Return the [x, y] coordinate for the center point of the cell that contains the specified text.  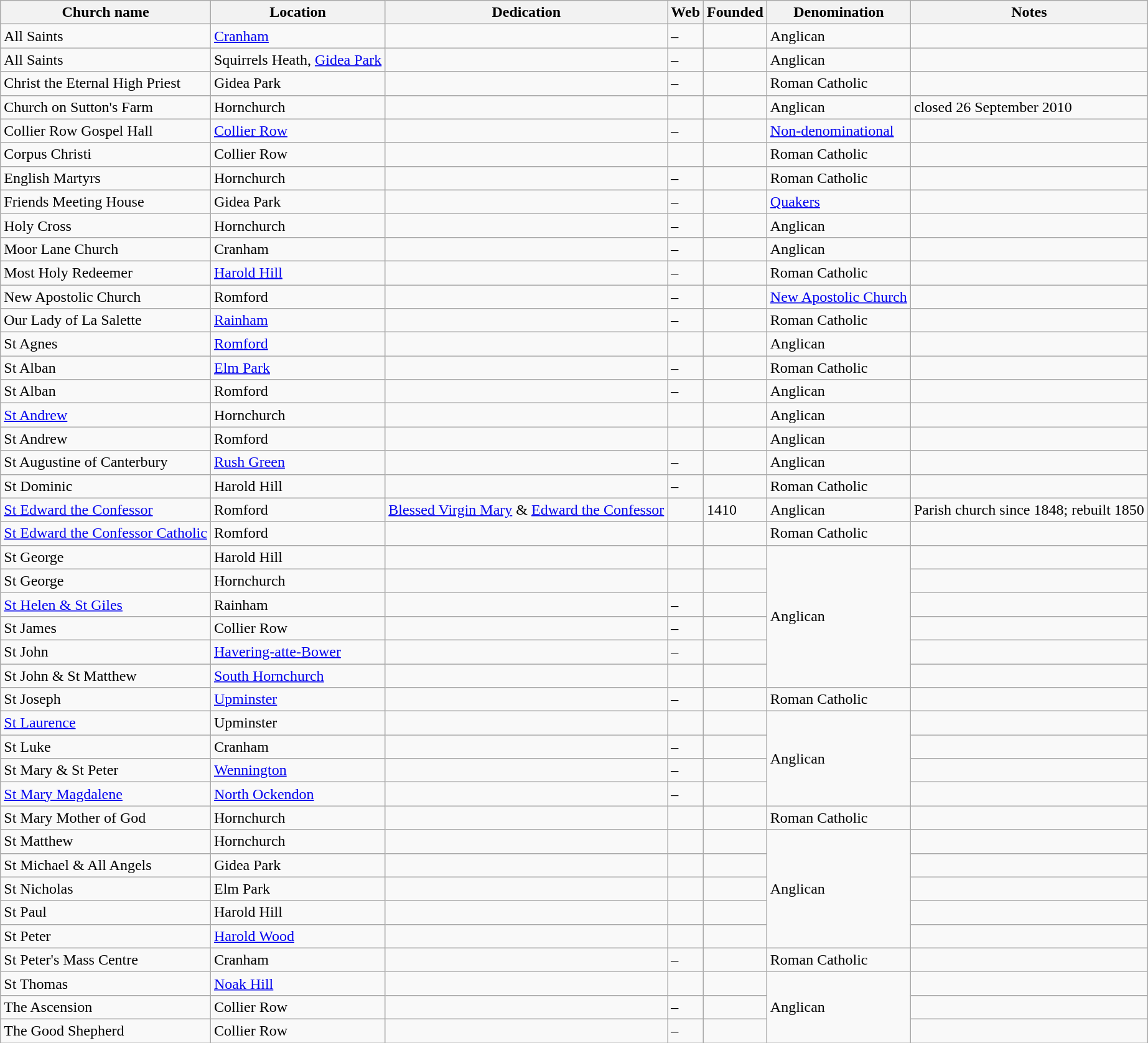
Web [686, 12]
South Hornchurch [297, 675]
North Ockendon [297, 794]
St Mary Mother of God [106, 818]
St John [106, 652]
St Michael & All Angels [106, 865]
Collier Row Gospel Hall [106, 131]
St Nicholas [106, 889]
Corpus Christi [106, 154]
Our Lady of La Salette [106, 320]
Harold Wood [297, 936]
St Agnes [106, 344]
St Matthew [106, 841]
Friends Meeting House [106, 202]
The Good Shepherd [106, 1031]
closed 26 September 2010 [1029, 107]
English Martyrs [106, 178]
Church name [106, 12]
Most Holy Redeemer [106, 273]
Blessed Virgin Mary & Edward the Confessor [526, 510]
Havering-atte-Bower [297, 652]
St Augustine of Canterbury [106, 462]
Moor Lane Church [106, 249]
Parish church since 1848; rebuilt 1850 [1029, 510]
Non-denominational [839, 131]
St Helen & St Giles [106, 604]
Christ the Eternal High Priest [106, 83]
St James [106, 628]
Noak Hill [297, 983]
St Laurence [106, 723]
St Paul [106, 912]
Quakers [839, 202]
Wennington [297, 770]
Founded [735, 12]
St Thomas [106, 983]
St Peter [106, 936]
St John & St Matthew [106, 675]
St Mary Magdalene [106, 794]
St Edward the Confessor Catholic [106, 533]
Holy Cross [106, 225]
Squirrels Heath, Gidea Park [297, 60]
Church on Sutton's Farm [106, 107]
St Luke [106, 747]
Location [297, 12]
Rush Green [297, 462]
St Joseph [106, 699]
Notes [1029, 12]
St Mary & St Peter [106, 770]
1410 [735, 510]
Dedication [526, 12]
St Edward the Confessor [106, 510]
The Ascension [106, 1007]
Denomination [839, 12]
St Peter's Mass Centre [106, 960]
St Dominic [106, 486]
